Capture the cell that displays the provided text and extract its (X, Y) central coordinate. 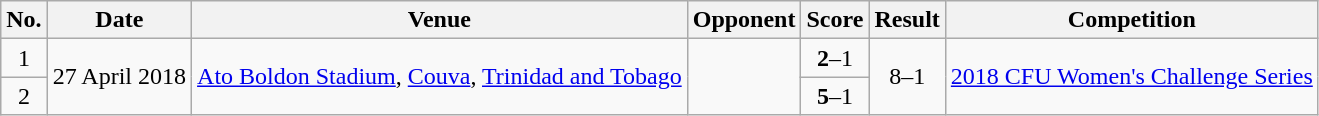
Result (907, 20)
Competition (1132, 20)
27 April 2018 (119, 77)
5–1 (835, 96)
Ato Boldon Stadium, Couva, Trinidad and Tobago (440, 77)
No. (24, 20)
2 (24, 96)
1 (24, 58)
Date (119, 20)
2018 CFU Women's Challenge Series (1132, 77)
2–1 (835, 58)
Opponent (744, 20)
8–1 (907, 77)
Venue (440, 20)
Score (835, 20)
